Pinpoint the cell where the given text exists, returning its (x, y) midpoint coordinate. 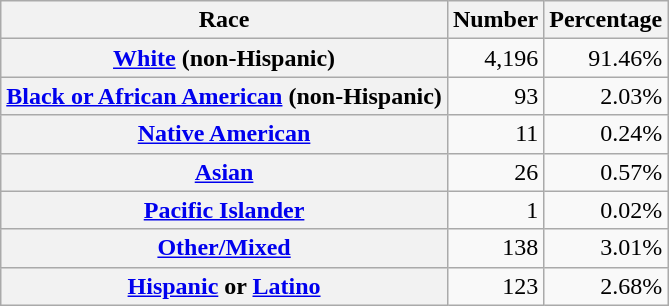
93 (495, 96)
0.24% (606, 134)
123 (495, 286)
26 (495, 172)
0.57% (606, 172)
0.02% (606, 210)
2.03% (606, 96)
3.01% (606, 248)
Pacific Islander (224, 210)
Asian (224, 172)
Hispanic or Latino (224, 286)
91.46% (606, 58)
Number (495, 20)
138 (495, 248)
2.68% (606, 286)
Black or African American (non-Hispanic) (224, 96)
White (non-Hispanic) (224, 58)
4,196 (495, 58)
Race (224, 20)
Native American (224, 134)
Percentage (606, 20)
1 (495, 210)
Other/Mixed (224, 248)
11 (495, 134)
